Extract the (X, Y) coordinate from the center of the cell holding the provided text.  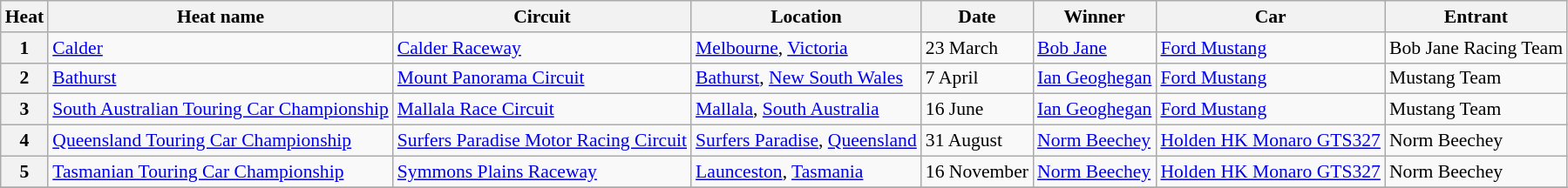
Calder (221, 48)
Location (806, 17)
Bob Jane Racing Team (1476, 48)
5 (24, 171)
Queensland Touring Car Championship (221, 141)
Melbourne, Victoria (806, 48)
Surfers Paradise Motor Racing Circuit (542, 141)
Bob Jane (1095, 48)
31 August (977, 141)
Bathurst (221, 78)
Entrant (1476, 17)
3 (24, 110)
Winner (1095, 17)
2 (24, 78)
23 March (977, 48)
Circuit (542, 17)
Mount Panorama Circuit (542, 78)
Bathurst, New South Wales (806, 78)
Heat (24, 17)
7 April (977, 78)
1 (24, 48)
Symmons Plains Raceway (542, 171)
Car (1271, 17)
4 (24, 141)
Date (977, 17)
Surfers Paradise, Queensland (806, 141)
Tasmanian Touring Car Championship (221, 171)
Launceston, Tasmania (806, 171)
16 November (977, 171)
Heat name (221, 17)
16 June (977, 110)
Mallala, South Australia (806, 110)
South Australian Touring Car Championship (221, 110)
Mallala Race Circuit (542, 110)
Calder Raceway (542, 48)
